From the cell containing the given text, extract its center point as [x, y] coordinate. 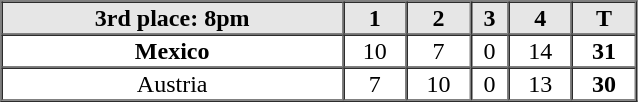
2 [439, 18]
14 [540, 50]
T [604, 18]
Mexico [172, 50]
3rd place: 8pm [172, 18]
1 [375, 18]
4 [540, 18]
Austria [172, 84]
3 [489, 18]
31 [604, 50]
30 [604, 84]
13 [540, 84]
